Search for the cell housing the specified text and yield its [X, Y] center coordinate. 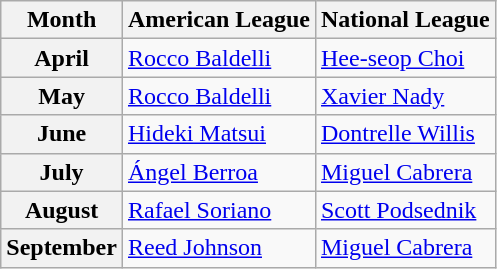
American League [218, 20]
Reed Johnson [218, 248]
Hee-seop Choi [405, 58]
National League [405, 20]
Dontrelle Willis [405, 134]
September [62, 248]
May [62, 96]
July [62, 172]
August [62, 210]
June [62, 134]
Xavier Nady [405, 96]
Scott Podsednik [405, 210]
Ángel Berroa [218, 172]
Month [62, 20]
April [62, 58]
Hideki Matsui [218, 134]
Rafael Soriano [218, 210]
